From the cell containing the given text, extract its center point as (X, Y) coordinate. 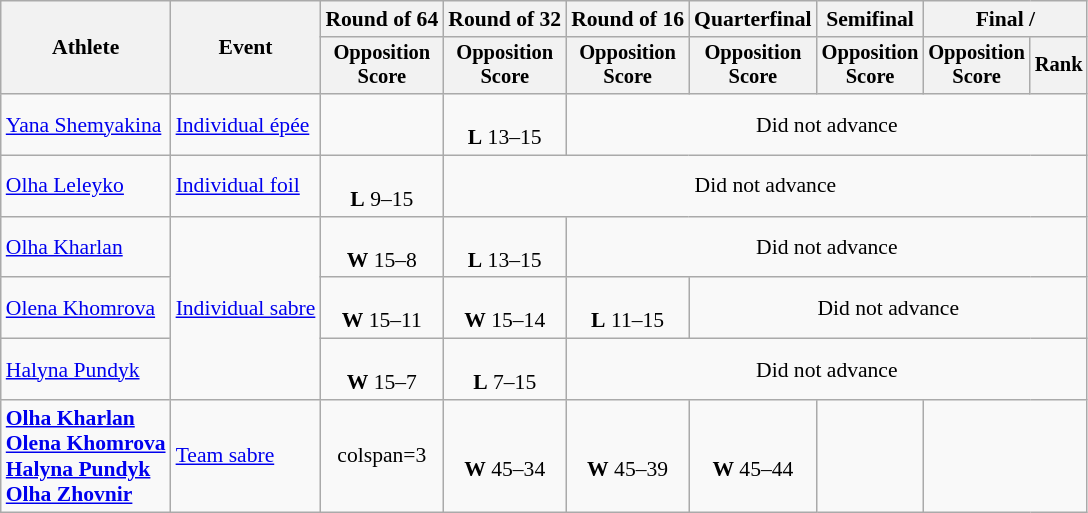
Yana Shemyakina (86, 124)
Event (246, 48)
L 11–15 (628, 308)
colspan=3 (382, 456)
Halyna Pundyk (86, 370)
W 45–39 (628, 456)
Olha Leleyko (86, 186)
Individual épée (246, 124)
W 15–8 (382, 248)
Quarterfinal (753, 19)
Individual foil (246, 186)
Final / (1005, 19)
Round of 64 (382, 19)
Olha Kharlan (86, 248)
Semifinal (870, 19)
Rank (1059, 66)
W 15–11 (382, 308)
Round of 16 (628, 19)
W 15–14 (504, 308)
Athlete (86, 48)
W 15–7 (382, 370)
L 9–15 (382, 186)
Team sabre (246, 456)
L 7–15 (504, 370)
W 45–34 (504, 456)
Olha KharlanOlena KhomrovaHalyna PundykOlha Zhovnir (86, 456)
Round of 32 (504, 19)
Olena Khomrova (86, 308)
W 45–44 (753, 456)
Individual sabre (246, 308)
